Search for the cell housing the specified text and yield its (X, Y) center coordinate. 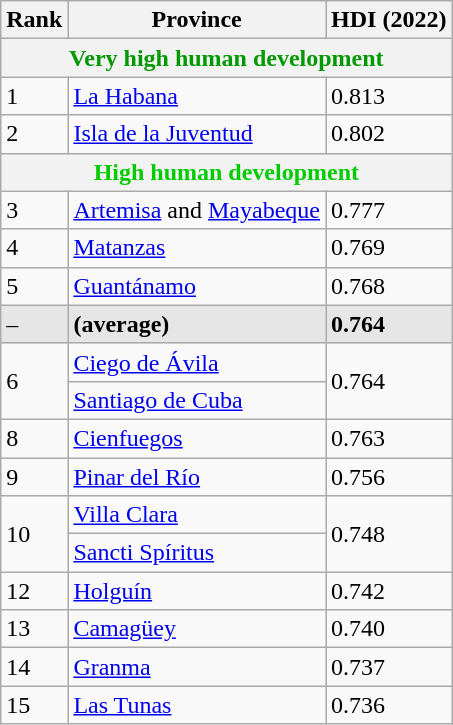
Guantánamo (197, 286)
Very high human development (226, 58)
5 (34, 286)
6 (34, 381)
0.740 (389, 629)
0.756 (389, 477)
0.737 (389, 667)
Santiago de Cuba (197, 400)
13 (34, 629)
Camagüey (197, 629)
Matanzas (197, 248)
14 (34, 667)
10 (34, 534)
Granma (197, 667)
HDI (2022) (389, 20)
Ciego de Ávila (197, 362)
4 (34, 248)
Cienfuegos (197, 438)
9 (34, 477)
High human development (226, 172)
Villa Clara (197, 515)
Pinar del Río (197, 477)
La Habana (197, 96)
0.802 (389, 134)
0.763 (389, 438)
0.769 (389, 248)
1 (34, 96)
Sancti Spíritus (197, 553)
Holguín (197, 591)
3 (34, 210)
2 (34, 134)
– (34, 324)
8 (34, 438)
0.742 (389, 591)
0.748 (389, 534)
Las Tunas (197, 705)
Isla de la Juventud (197, 134)
0.768 (389, 286)
12 (34, 591)
Artemisa and Mayabeque (197, 210)
(average) (197, 324)
0.777 (389, 210)
Rank (34, 20)
0.813 (389, 96)
0.736 (389, 705)
15 (34, 705)
Province (197, 20)
